Locate the cell with the specified text and output its (x, y) center coordinate. 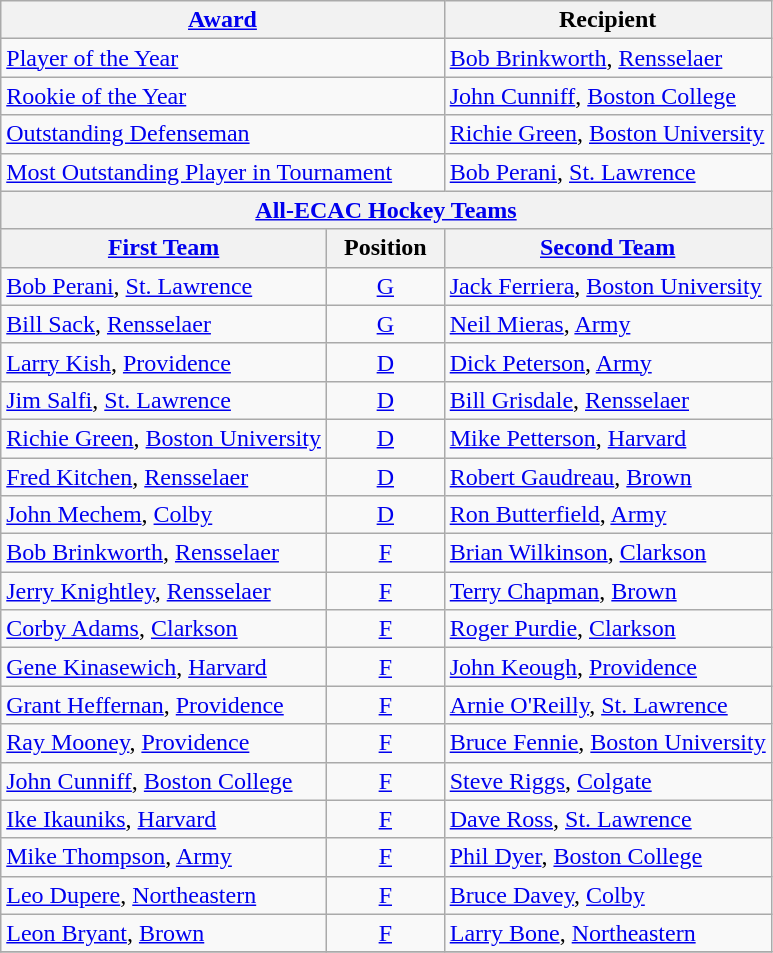
John Keough, Providence (608, 667)
Ike Ikauniks, Harvard (164, 819)
Gene Kinasewich, Harvard (164, 667)
Recipient (608, 20)
Ray Mooney, Providence (164, 743)
Leo Dupere, Northeastern (164, 895)
Robert Gaudreau, Brown (608, 477)
Leon Bryant, Brown (164, 933)
Dave Ross, St. Lawrence (608, 819)
Most Outstanding Player in Tournament (222, 172)
Grant Heffernan, Providence (164, 705)
Jerry Knightley, Rensselaer (164, 591)
Bruce Davey, Colby (608, 895)
Player of the Year (222, 58)
First Team (164, 248)
Rookie of the Year (222, 96)
Mike Petterson, Harvard (608, 438)
Corby Adams, Clarkson (164, 629)
Terry Chapman, Brown (608, 591)
Position (385, 248)
John Mechem, Colby (164, 515)
Jim Salfi, St. Lawrence (164, 400)
Outstanding Defenseman (222, 134)
Steve Riggs, Colgate (608, 781)
Roger Purdie, Clarkson (608, 629)
Mike Thompson, Army (164, 857)
All-ECAC Hockey Teams (386, 210)
Brian Wilkinson, Clarkson (608, 553)
Fred Kitchen, Rensselaer (164, 477)
Bill Grisdale, Rensselaer (608, 400)
Phil Dyer, Boston College (608, 857)
Award (222, 20)
Larry Kish, Providence (164, 362)
Bill Sack, Rensselaer (164, 324)
Ron Butterfield, Army (608, 515)
Dick Peterson, Army (608, 362)
Arnie O'Reilly, St. Lawrence (608, 705)
Bruce Fennie, Boston University (608, 743)
Larry Bone, Northeastern (608, 933)
Jack Ferriera, Boston University (608, 286)
Second Team (608, 248)
Neil Mieras, Army (608, 324)
